Determine the (x, y) coordinate at the center of the cell enclosing the given text.  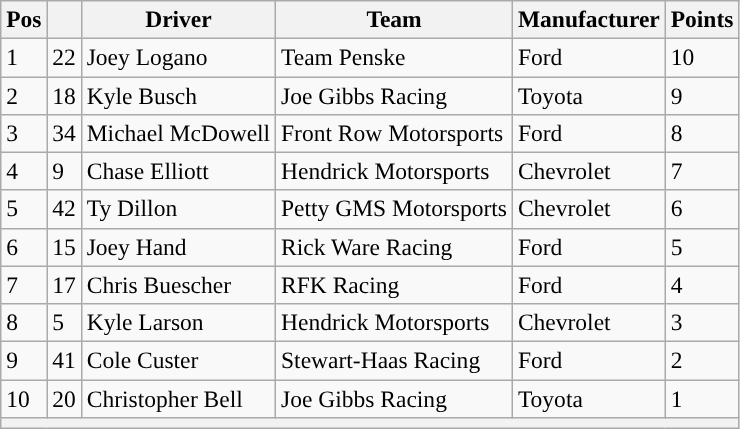
Chris Buescher (178, 285)
34 (64, 133)
Stewart-Haas Racing (394, 360)
Kyle Busch (178, 95)
Kyle Larson (178, 322)
Petty GMS Motorsports (394, 209)
Rick Ware Racing (394, 247)
Front Row Motorsports (394, 133)
15 (64, 247)
Manufacturer (588, 19)
Team (394, 19)
Points (702, 19)
Joey Logano (178, 57)
42 (64, 209)
18 (64, 95)
Ty Dillon (178, 209)
Cole Custer (178, 360)
Pos (24, 19)
22 (64, 57)
Chase Elliott (178, 171)
41 (64, 360)
Driver (178, 19)
20 (64, 398)
Team Penske (394, 57)
Christopher Bell (178, 398)
RFK Racing (394, 285)
17 (64, 285)
Michael McDowell (178, 133)
Joey Hand (178, 247)
